Scan for the cell matching the given text and deliver its (X, Y) coordinate at center. 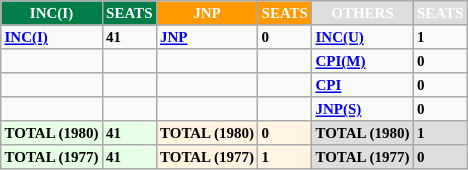
CPI(M) (363, 61)
OTHERS (363, 13)
JNP(S) (363, 109)
INC(U) (363, 37)
CPI (363, 85)
